Extract the (X, Y) coordinate from the center of the cell holding the provided text.  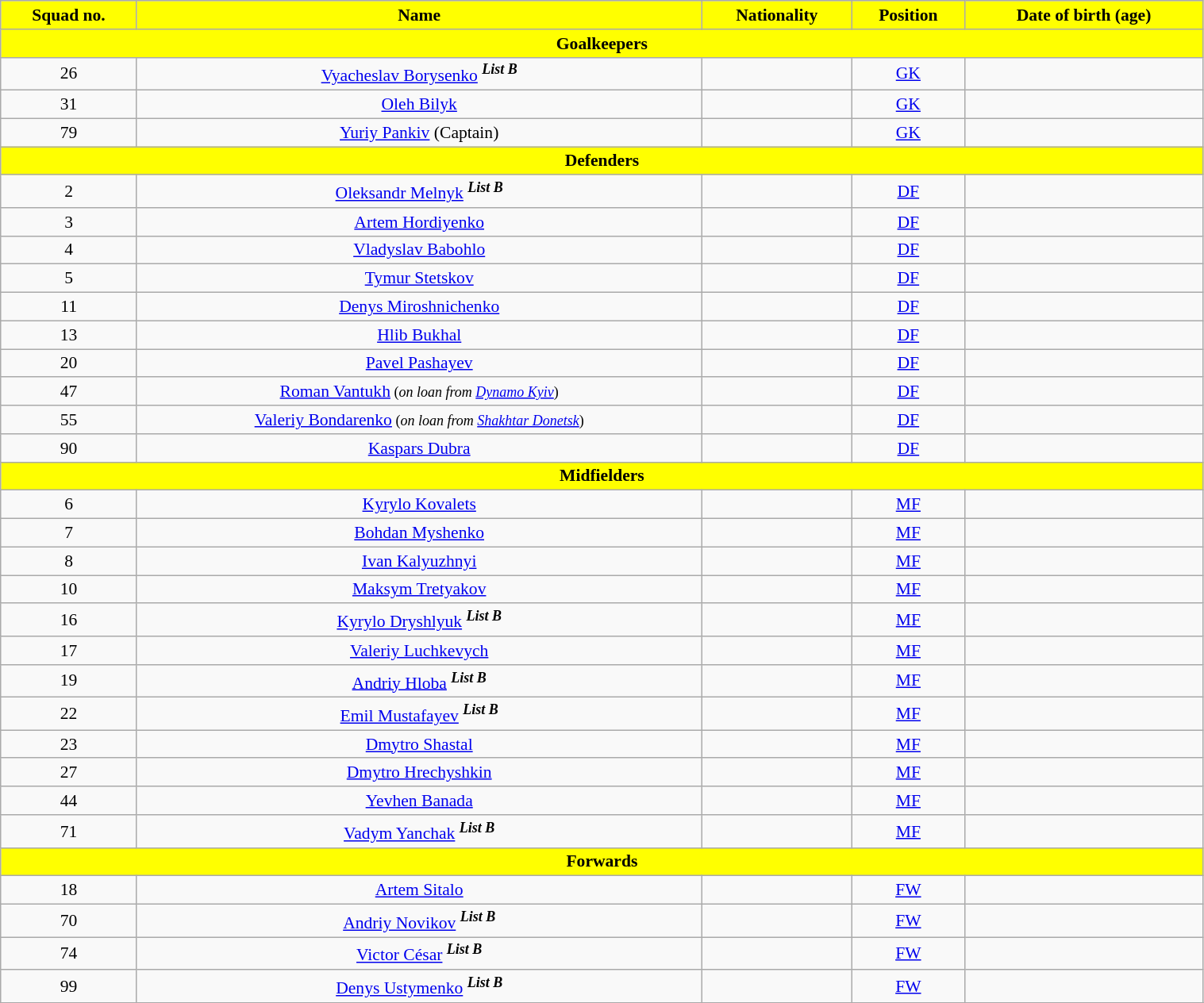
Kyrylo Dryshlyuk List B (419, 621)
Bohdan Myshenko (419, 533)
Defenders (602, 161)
Name (419, 15)
31 (69, 105)
Dmytro Hrechyshkin (419, 773)
Valeriy Luchkevych (419, 651)
Denys Miroshnichenko (419, 307)
47 (69, 392)
Midfielders (602, 477)
Oleh Bilyk (419, 105)
2 (69, 192)
Maksym Tretyakov (419, 590)
44 (69, 801)
Roman Vantukh (on loan from Dynamo Kyiv) (419, 392)
Squad no. (69, 15)
74 (69, 954)
Vadym Yanchak List B (419, 832)
Hlib Bukhal (419, 335)
27 (69, 773)
20 (69, 363)
26 (69, 73)
4 (69, 251)
79 (69, 133)
Tymur Stetskov (419, 279)
Yevhen Banada (419, 801)
71 (69, 832)
Forwards (602, 862)
7 (69, 533)
Artem Sitalo (419, 890)
13 (69, 335)
18 (69, 890)
Denys Ustymenko List B (419, 986)
Artem Hordiyenko (419, 222)
6 (69, 505)
Date of birth (age) (1084, 15)
11 (69, 307)
5 (69, 279)
Position (908, 15)
17 (69, 651)
Goalkeepers (602, 44)
Nationality (777, 15)
90 (69, 448)
Victor César List B (419, 954)
23 (69, 744)
Vyacheslav Borysenko List B (419, 73)
Kyrylo Kovalets (419, 505)
Oleksandr Melnyk List B (419, 192)
70 (69, 920)
Andriy Hloba List B (419, 681)
10 (69, 590)
Pavel Pashayev (419, 363)
Valeriy Bondarenko (on loan from Shakhtar Donetsk) (419, 420)
8 (69, 561)
99 (69, 986)
Kaspars Dubra (419, 448)
Vladyslav Babohlo (419, 251)
55 (69, 420)
Emil Mustafayev List B (419, 714)
16 (69, 621)
3 (69, 222)
Dmytro Shastal (419, 744)
19 (69, 681)
Ivan Kalyuzhnyi (419, 561)
Yuriy Pankiv (Captain) (419, 133)
22 (69, 714)
Andriy Novikov List B (419, 920)
